Provide the [X, Y] coordinate of the cell's center where the given text is located.  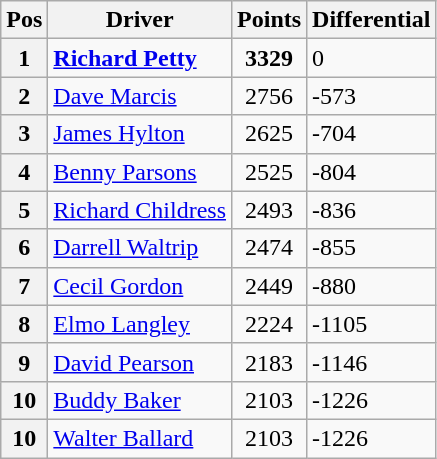
3329 [270, 58]
2625 [270, 134]
Dave Marcis [140, 96]
-704 [372, 134]
Points [270, 20]
Differential [372, 20]
-880 [372, 286]
2183 [270, 362]
-855 [372, 248]
2525 [270, 172]
0 [372, 58]
-573 [372, 96]
3 [24, 134]
5 [24, 210]
Walter Ballard [140, 438]
2449 [270, 286]
Darrell Waltrip [140, 248]
8 [24, 324]
2224 [270, 324]
Driver [140, 20]
7 [24, 286]
6 [24, 248]
9 [24, 362]
James Hylton [140, 134]
Richard Petty [140, 58]
4 [24, 172]
-1105 [372, 324]
Richard Childress [140, 210]
Benny Parsons [140, 172]
Pos [24, 20]
2 [24, 96]
2493 [270, 210]
1 [24, 58]
-804 [372, 172]
2756 [270, 96]
David Pearson [140, 362]
Buddy Baker [140, 400]
Elmo Langley [140, 324]
-1146 [372, 362]
-836 [372, 210]
2474 [270, 248]
Cecil Gordon [140, 286]
